Search for the cell housing the specified text and yield its (X, Y) center coordinate. 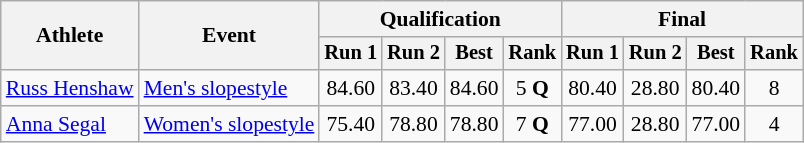
Qualification (440, 19)
75.40 (350, 124)
Athlete (70, 36)
Event (230, 36)
4 (774, 124)
5 Q (533, 88)
83.40 (414, 88)
Anna Segal (70, 124)
8 (774, 88)
Russ Henshaw (70, 88)
Women's slopestyle (230, 124)
Final (682, 19)
7 Q (533, 124)
Men's slopestyle (230, 88)
